Locate the cell with the specified text and output its [x, y] center coordinate. 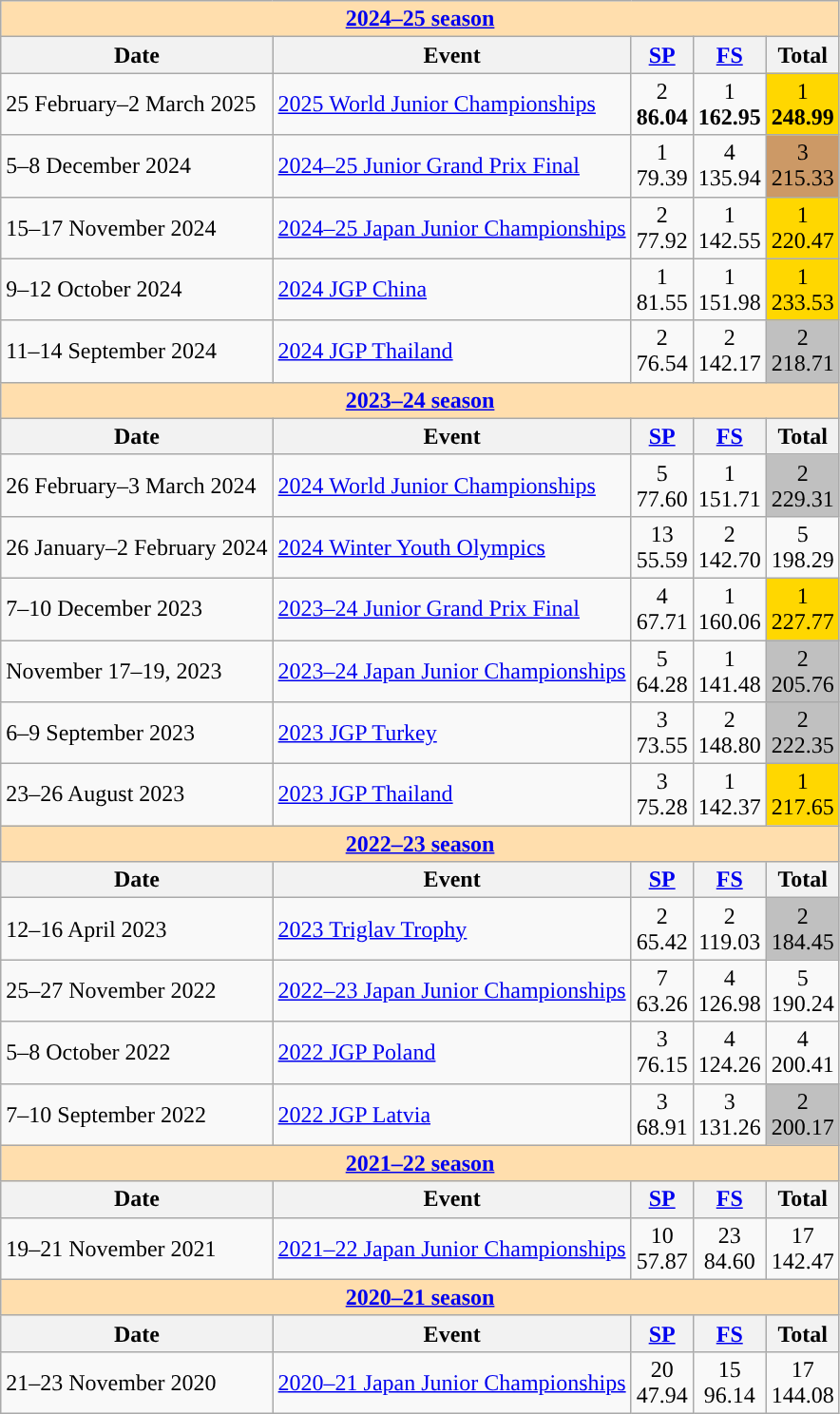
4 135.94 [730, 165]
2021–22 Japan Junior Championships [452, 1249]
1 162.95 [730, 105]
1 151.98 [730, 289]
1 233.53 [802, 289]
9–12 October 2024 [137, 289]
1 217.65 [802, 794]
2 77.92 [661, 228]
12–16 April 2023 [137, 929]
2023 JGP Thailand [452, 794]
23 84.60 [730, 1249]
1 227.77 [802, 608]
2023 JGP Turkey [452, 734]
2 142.70 [730, 547]
2023–24 Japan Junior Championships [452, 671]
21–23 November 2020 [137, 1382]
3 215.33 [802, 165]
2023–24 Junior Grand Prix Final [452, 608]
25 February–2 March 2025 [137, 105]
2022 JGP Poland [452, 1053]
4 200.41 [802, 1053]
2021–22 season [420, 1163]
19–21 November 2021 [137, 1249]
2 142.17 [730, 352]
13 55.59 [661, 547]
5 64.28 [661, 671]
3 73.55 [661, 734]
2 222.35 [802, 734]
3 68.91 [661, 1114]
2024–25 Junior Grand Prix Final [452, 165]
2022 JGP Latvia [452, 1114]
7–10 December 2023 [137, 608]
5 77.60 [661, 485]
2 65.42 [661, 929]
2 148.80 [730, 734]
4 67.71 [661, 608]
2022–23 season [420, 844]
4 124.26 [730, 1053]
2024 World Junior Championships [452, 485]
2 76.54 [661, 352]
11–14 September 2024 [137, 352]
1 142.37 [730, 794]
3 131.26 [730, 1114]
25–27 November 2022 [137, 990]
26 January–2 February 2024 [137, 547]
5 198.29 [802, 547]
15–17 November 2024 [137, 228]
7 63.26 [661, 990]
15 96.14 [730, 1382]
2024 JGP Thailand [452, 352]
6–9 September 2023 [137, 734]
2 229.31 [802, 485]
2024 Winter Youth Olympics [452, 547]
1 248.99 [802, 105]
1 81.55 [661, 289]
26 February–3 March 2024 [137, 485]
2 205.76 [802, 671]
2024–25 Japan Junior Championships [452, 228]
2024–25 season [420, 19]
3 75.28 [661, 794]
2025 World Junior Championships [452, 105]
7–10 September 2022 [137, 1114]
2023–24 season [420, 400]
2022–23 Japan Junior Championships [452, 990]
1 160.06 [730, 608]
17 142.47 [802, 1249]
5 190.24 [802, 990]
17 144.08 [802, 1382]
4 126.98 [730, 990]
3 76.15 [661, 1053]
1 142.55 [730, 228]
2024 JGP China [452, 289]
5–8 December 2024 [137, 165]
20 47.94 [661, 1382]
2020–21 Japan Junior Championships [452, 1382]
2020–21 season [420, 1297]
2 86.04 [661, 105]
2023 Triglav Trophy [452, 929]
10 57.87 [661, 1249]
23–26 August 2023 [137, 794]
2 184.45 [802, 929]
2 218.71 [802, 352]
5–8 October 2022 [137, 1053]
November 17–19, 2023 [137, 671]
1 220.47 [802, 228]
2 119.03 [730, 929]
1 151.71 [730, 485]
2 200.17 [802, 1114]
1 141.48 [730, 671]
1 79.39 [661, 165]
